Output the (X, Y) coordinate of the center of the cell containing the given text.  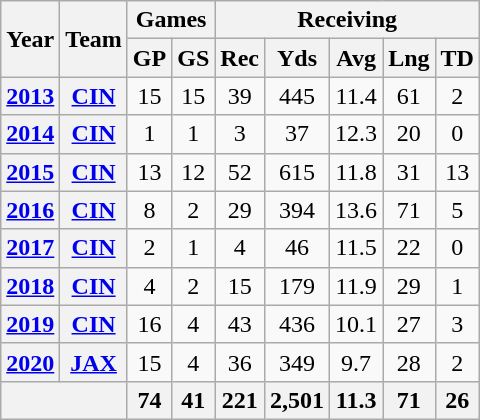
Lng (409, 58)
2,501 (298, 400)
52 (240, 172)
39 (240, 96)
Games (170, 20)
11.4 (356, 96)
46 (298, 248)
2018 (30, 286)
436 (298, 324)
11.3 (356, 400)
2015 (30, 172)
2020 (30, 362)
36 (240, 362)
TD (457, 58)
37 (298, 134)
10.1 (356, 324)
2019 (30, 324)
26 (457, 400)
Rec (240, 58)
445 (298, 96)
Year (30, 39)
Yds (298, 58)
JAX (94, 362)
61 (409, 96)
8 (149, 210)
11.5 (356, 248)
GP (149, 58)
Receiving (348, 20)
2016 (30, 210)
9.7 (356, 362)
Team (94, 39)
221 (240, 400)
20 (409, 134)
615 (298, 172)
2017 (30, 248)
GS (194, 58)
5 (457, 210)
74 (149, 400)
Avg (356, 58)
394 (298, 210)
22 (409, 248)
179 (298, 286)
31 (409, 172)
16 (149, 324)
349 (298, 362)
12 (194, 172)
11.9 (356, 286)
12.3 (356, 134)
43 (240, 324)
11.8 (356, 172)
13.6 (356, 210)
2013 (30, 96)
28 (409, 362)
41 (194, 400)
27 (409, 324)
2014 (30, 134)
